Provide the [x, y] coordinate of the cell's center where the given text is located.  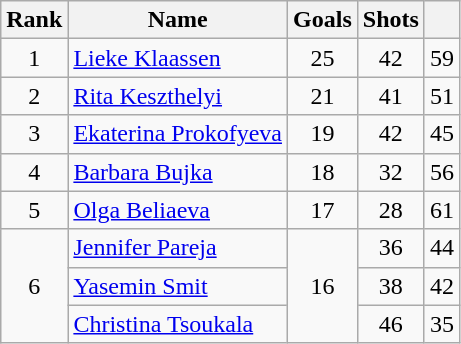
35 [442, 324]
45 [442, 134]
Jennifer Pareja [178, 248]
17 [323, 210]
51 [442, 96]
21 [323, 96]
28 [390, 210]
56 [442, 172]
41 [390, 96]
Olga Beliaeva [178, 210]
Rita Keszthelyi [178, 96]
16 [323, 286]
38 [390, 286]
61 [442, 210]
Lieke Klaassen [178, 58]
59 [442, 58]
44 [442, 248]
Goals [323, 20]
Christina Tsoukala [178, 324]
32 [390, 172]
Yasemin Smit [178, 286]
Barbara Bujka [178, 172]
1 [34, 58]
Ekaterina Prokofyeva [178, 134]
19 [323, 134]
Rank [34, 20]
3 [34, 134]
2 [34, 96]
46 [390, 324]
4 [34, 172]
6 [34, 286]
5 [34, 210]
36 [390, 248]
25 [323, 58]
18 [323, 172]
Name [178, 20]
Shots [390, 20]
